Search for the cell housing the specified text and yield its [X, Y] center coordinate. 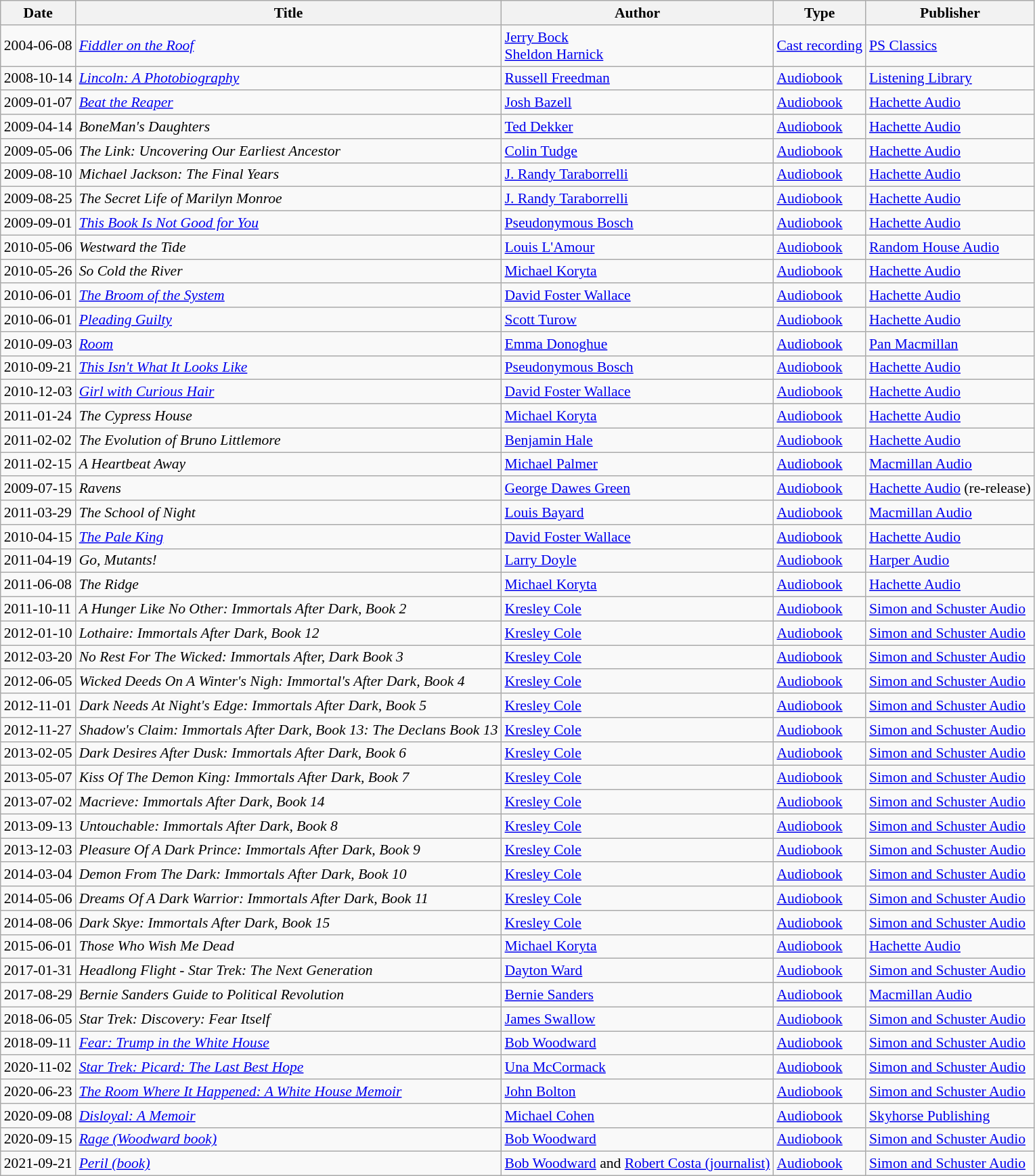
2014-05-06 [38, 898]
Dreams Of A Dark Warrior: Immortals After Dark, Book 11 [288, 898]
John Bolton [638, 1091]
2009-01-07 [38, 103]
2020-06-23 [38, 1091]
Louis Bayard [638, 513]
The Ridge [288, 585]
2011-03-29 [38, 513]
The Secret Life of Marilyn Monroe [288, 199]
2010-05-06 [38, 247]
Lothaire: Immortals After Dark, Book 12 [288, 633]
Kiss Of The Demon King: Immortals After Dark, Book 7 [288, 778]
2013-12-03 [38, 850]
Cast recording [819, 46]
2011-01-24 [38, 416]
Peril (book) [288, 1164]
2010-05-26 [38, 271]
Una McCormack [638, 1068]
The Link: Uncovering Our Earliest Ancestor [288, 151]
Star Trek: Discovery: Fear Itself [288, 1019]
PS Classics [950, 46]
Bernie Sanders Guide to Political Revolution [288, 995]
Hachette Audio (re-release) [950, 489]
2013-09-13 [38, 826]
The Cypress House [288, 416]
Author [638, 13]
George Dawes Green [638, 489]
This Isn't What It Looks Like [288, 368]
This Book Is Not Good for You [288, 223]
Colin Tudge [638, 151]
2020-09-08 [38, 1116]
Fiddler on the Roof [288, 46]
2010-04-15 [38, 537]
Pleasure Of A Dark Prince: Immortals After Dark, Book 9 [288, 850]
Type [819, 13]
Girl with Curious Hair [288, 392]
The Pale King [288, 537]
2010-09-03 [38, 344]
Josh Bazell [638, 103]
2008-10-14 [38, 79]
Listening Library [950, 79]
2017-08-29 [38, 995]
2012-11-01 [38, 705]
So Cold the River [288, 271]
Bernie Sanders [638, 995]
2012-11-27 [38, 730]
2017-01-31 [38, 971]
Benjamin Hale [638, 440]
2012-06-05 [38, 682]
The Evolution of Bruno Littlemore [288, 440]
Ravens [288, 489]
No Rest For The Wicked: Immortals After, Dark Book 3 [288, 657]
2015-06-01 [38, 946]
2013-05-07 [38, 778]
2011-02-15 [38, 464]
Pan Macmillan [950, 344]
2014-03-04 [38, 875]
Go, Mutants! [288, 561]
2020-11-02 [38, 1068]
Macrieve: Immortals After Dark, Book 14 [288, 802]
Demon From The Dark: Immortals After Dark, Book 10 [288, 875]
Pleading Guilty [288, 320]
Russell Freedman [638, 79]
Michael Palmer [638, 464]
2012-03-20 [38, 657]
Jerry BockSheldon Harnick [638, 46]
Scott Turow [638, 320]
2011-04-19 [38, 561]
2020-09-15 [38, 1139]
Emma Donoghue [638, 344]
2009-08-25 [38, 199]
Dark Skye: Immortals After Dark, Book 15 [288, 923]
2014-08-06 [38, 923]
Westward the Tide [288, 247]
The School of Night [288, 513]
2009-07-15 [38, 489]
2013-07-02 [38, 802]
Rage (Woodward book) [288, 1139]
Untouchable: Immortals After Dark, Book 8 [288, 826]
The Room Where It Happened: A White House Memoir [288, 1091]
Michael Jackson: The Final Years [288, 175]
2009-04-14 [38, 127]
Date [38, 13]
Dark Desires After Dusk: Immortals After Dark, Book 6 [288, 754]
Louis L'Amour [638, 247]
Skyhorse Publishing [950, 1116]
2013-02-05 [38, 754]
2010-09-21 [38, 368]
James Swallow [638, 1019]
Headlong Flight - Star Trek: The Next Generation [288, 971]
Publisher [950, 13]
Harper Audio [950, 561]
2012-01-10 [38, 633]
Dark Needs At Night's Edge: Immortals After Dark, Book 5 [288, 705]
2009-08-10 [38, 175]
Shadow's Claim: Immortals After Dark, Book 13: The Declans Book 13 [288, 730]
Those Who Wish Me Dead [288, 946]
Fear: Trump in the White House [288, 1043]
Disloyal: A Memoir [288, 1116]
Larry Doyle [638, 561]
Wicked Deeds On A Winter's Nigh: Immortal's After Dark, Book 4 [288, 682]
Bob Woodward and Robert Costa (journalist) [638, 1164]
Lincoln: A Photobiography [288, 79]
2011-02-02 [38, 440]
Random House Audio [950, 247]
2004-06-08 [38, 46]
A Hunger Like No Other: Immortals After Dark, Book 2 [288, 609]
Room [288, 344]
Michael Cohen [638, 1116]
A Heartbeat Away [288, 464]
BoneMan's Daughters [288, 127]
2018-06-05 [38, 1019]
2011-10-11 [38, 609]
2009-05-06 [38, 151]
2018-09-11 [38, 1043]
Title [288, 13]
Star Trek: Picard: The Last Best Hope [288, 1068]
2021-09-21 [38, 1164]
The Broom of the System [288, 296]
Beat the Reaper [288, 103]
2011-06-08 [38, 585]
2009-09-01 [38, 223]
2010-12-03 [38, 392]
Ted Dekker [638, 127]
Dayton Ward [638, 971]
